From the cell containing the given text, extract its center point as (X, Y) coordinate. 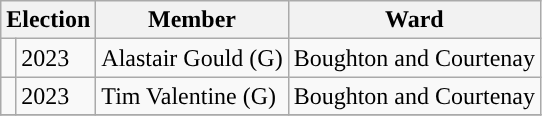
Member (192, 20)
Election (48, 20)
Tim Valentine (G) (192, 96)
Ward (414, 20)
Alastair Gould (G) (192, 58)
